Output the [x, y] coordinate of the center of the cell containing the given text.  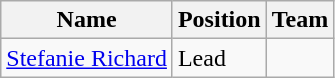
Team [300, 20]
Lead [219, 58]
Position [219, 20]
Name [87, 20]
Stefanie Richard [87, 58]
